Identify which cell holds the provided text, then report its [X, Y] central coordinate. 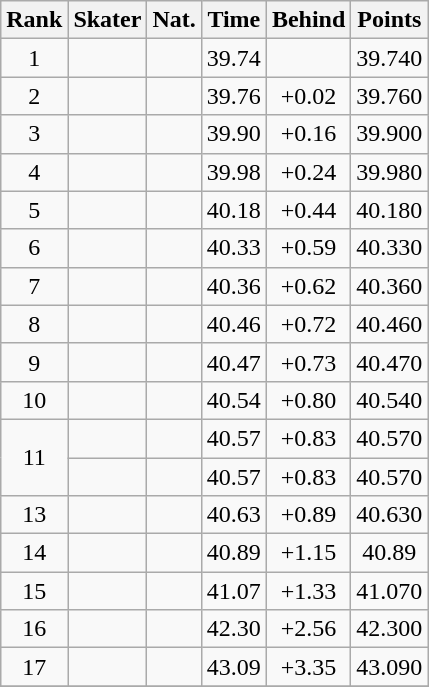
10 [34, 400]
40.33 [234, 248]
39.740 [390, 58]
Nat. [174, 20]
39.90 [234, 134]
Skater [108, 20]
7 [34, 286]
42.300 [390, 629]
+3.35 [308, 667]
1 [34, 58]
40.330 [390, 248]
42.30 [234, 629]
39.900 [390, 134]
+0.89 [308, 515]
43.09 [234, 667]
40.540 [390, 400]
41.070 [390, 591]
15 [34, 591]
17 [34, 667]
3 [34, 134]
+0.16 [308, 134]
+2.56 [308, 629]
+0.73 [308, 362]
40.54 [234, 400]
40.63 [234, 515]
+0.02 [308, 96]
43.090 [390, 667]
14 [34, 553]
+0.72 [308, 324]
40.18 [234, 210]
41.07 [234, 591]
39.980 [390, 172]
40.47 [234, 362]
Behind [308, 20]
+0.62 [308, 286]
39.76 [234, 96]
+1.15 [308, 553]
40.36 [234, 286]
8 [34, 324]
40.360 [390, 286]
9 [34, 362]
6 [34, 248]
39.74 [234, 58]
40.46 [234, 324]
40.180 [390, 210]
16 [34, 629]
39.98 [234, 172]
39.760 [390, 96]
+0.80 [308, 400]
40.470 [390, 362]
+0.24 [308, 172]
Rank [34, 20]
5 [34, 210]
Time [234, 20]
4 [34, 172]
+1.33 [308, 591]
40.630 [390, 515]
+0.59 [308, 248]
Points [390, 20]
+0.44 [308, 210]
40.460 [390, 324]
13 [34, 515]
11 [34, 457]
2 [34, 96]
